Output the [x, y] coordinate of the center of the cell containing the given text.  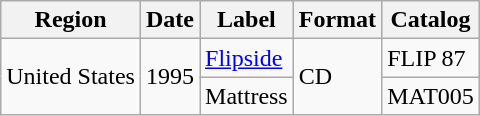
Catalog [431, 20]
MAT005 [431, 96]
United States [71, 77]
Mattress [247, 96]
1995 [170, 77]
FLIP 87 [431, 58]
Format [337, 20]
CD [337, 77]
Region [71, 20]
Label [247, 20]
Date [170, 20]
Flipside [247, 58]
